Detect which cell encompasses the target text, then output its [x, y] center coordinate. 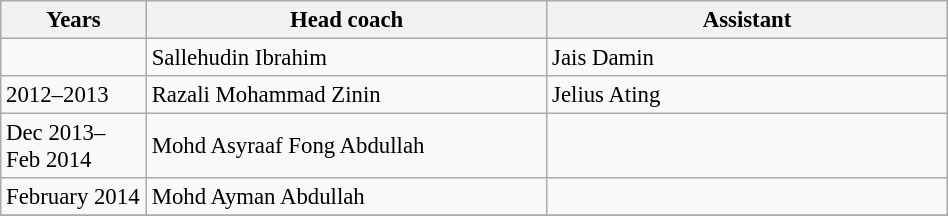
Assistant [747, 20]
Sallehudin Ibrahim [346, 58]
2012–2013 [74, 95]
Mohd Ayman Abdullah [346, 197]
Mohd Asyraaf Fong Abdullah [346, 146]
Dec 2013– Feb 2014 [74, 146]
February 2014 [74, 197]
Head coach [346, 20]
Years [74, 20]
Jelius Ating [747, 95]
Jais Damin [747, 58]
Razali Mohammad Zinin [346, 95]
